Scan for the cell matching the given text and deliver its [x, y] coordinate at center. 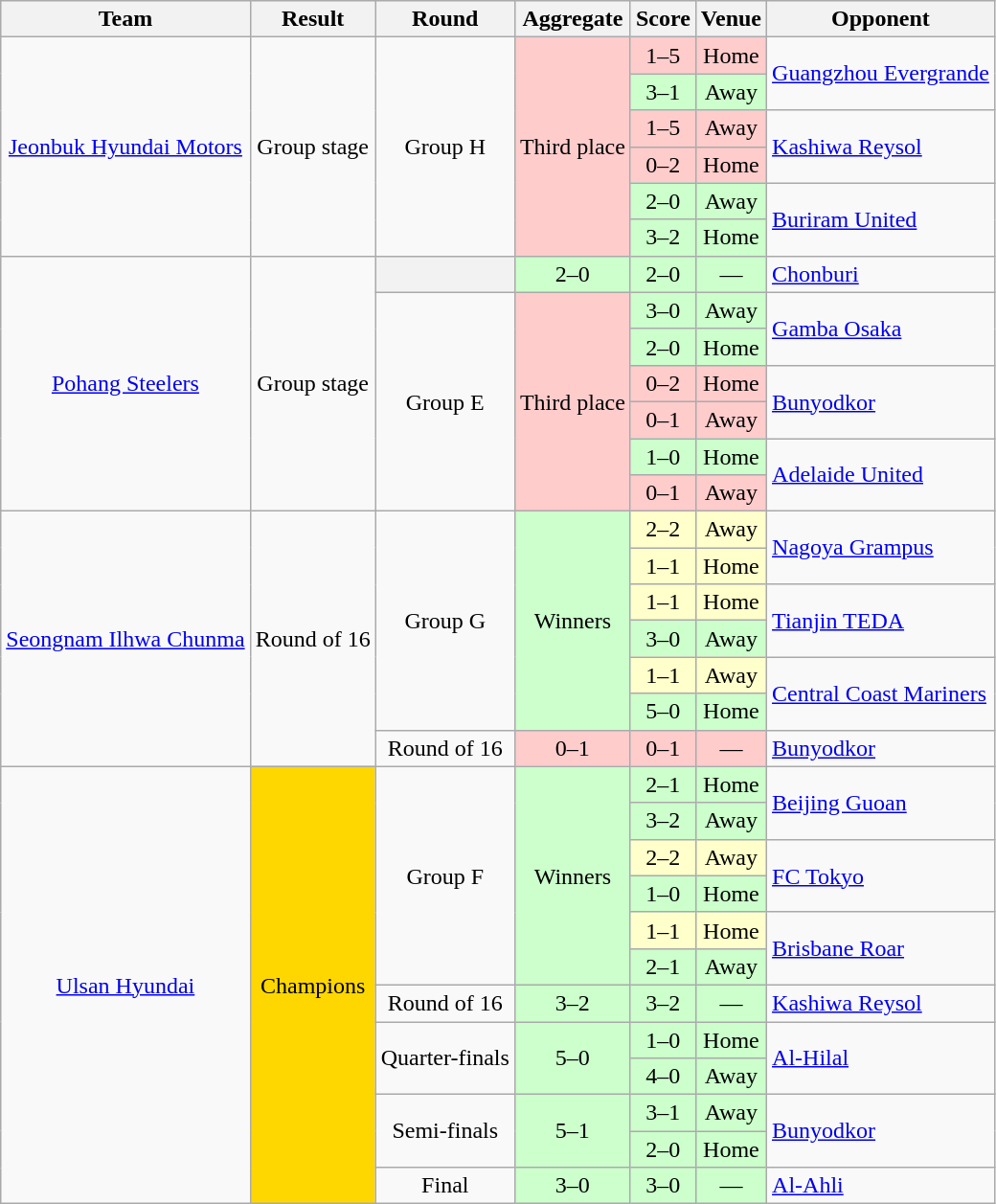
Score [663, 19]
Quarter-finals [444, 1057]
Jeonbuk Hyundai Motors [125, 147]
Nagoya Grampus [881, 548]
Al-Ahli [881, 1186]
Tianjin TEDA [881, 621]
FC Tokyo [881, 875]
Brisbane Roar [881, 948]
Central Coast Mariners [881, 693]
Buriram United [881, 219]
Group F [444, 875]
Ulsan Hyundai [125, 985]
Group E [444, 401]
Group H [444, 147]
Group G [444, 621]
Adelaide United [881, 475]
Round [444, 19]
Seongnam Ilhwa Chunma [125, 639]
Pohang Steelers [125, 383]
Result [312, 19]
5–1 [573, 1131]
Semi-finals [444, 1131]
Aggregate [573, 19]
Al-Hilal [881, 1057]
Chonburi [881, 274]
Champions [312, 985]
Beijing Guoan [881, 803]
Final [444, 1186]
Team [125, 19]
Gamba Osaka [881, 329]
Venue [731, 19]
Guangzhou Evergrande [881, 74]
Opponent [881, 19]
4–0 [663, 1077]
